Capture the cell that displays the provided text and extract its [X, Y] central coordinate. 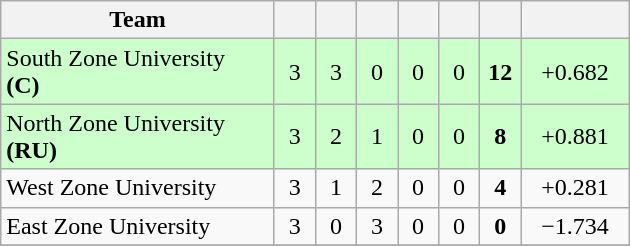
+0.881 [576, 136]
+0.281 [576, 188]
East Zone University [138, 226]
8 [500, 136]
South Zone University(C) [138, 72]
12 [500, 72]
Team [138, 20]
+0.682 [576, 72]
4 [500, 188]
West Zone University [138, 188]
−1.734 [576, 226]
North Zone University(RU) [138, 136]
